Provide the (X, Y) coordinate of the cell's center where the given text is located.  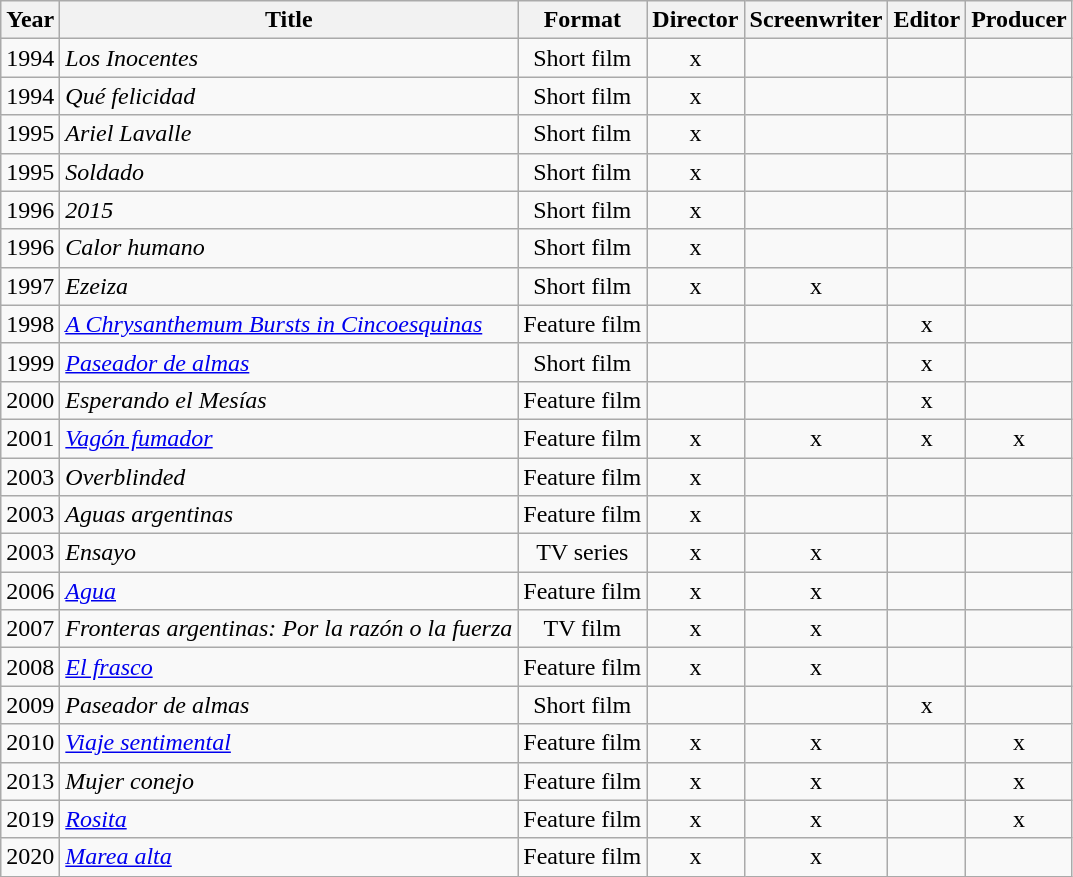
2010 (30, 743)
Producer (1020, 20)
2000 (30, 400)
Title (289, 20)
1997 (30, 286)
2013 (30, 781)
2006 (30, 591)
2020 (30, 857)
2007 (30, 629)
Agua (289, 591)
Ezeiza (289, 286)
2019 (30, 819)
Esperando el Mesías (289, 400)
Editor (927, 20)
Rosita (289, 819)
A Chrysanthemum Bursts in Cincoesquinas (289, 324)
1999 (30, 362)
Director (696, 20)
Mujer conejo (289, 781)
El frasco (289, 667)
Ensayo (289, 553)
Ariel Lavalle (289, 134)
2015 (289, 210)
1998 (30, 324)
Qué felicidad (289, 96)
Format (582, 20)
Fronteras argentinas: Por la razón o la fuerza (289, 629)
TV series (582, 553)
Screenwriter (816, 20)
2008 (30, 667)
Viaje sentimental (289, 743)
Calor humano (289, 248)
Soldado (289, 172)
Los Inocentes (289, 58)
Aguas argentinas (289, 515)
Vagón fumador (289, 438)
2001 (30, 438)
Year (30, 20)
2009 (30, 705)
Marea alta (289, 857)
TV film (582, 629)
Overblinded (289, 477)
